For the text-containing cell, return its midpoint in [X, Y] coordinate format. 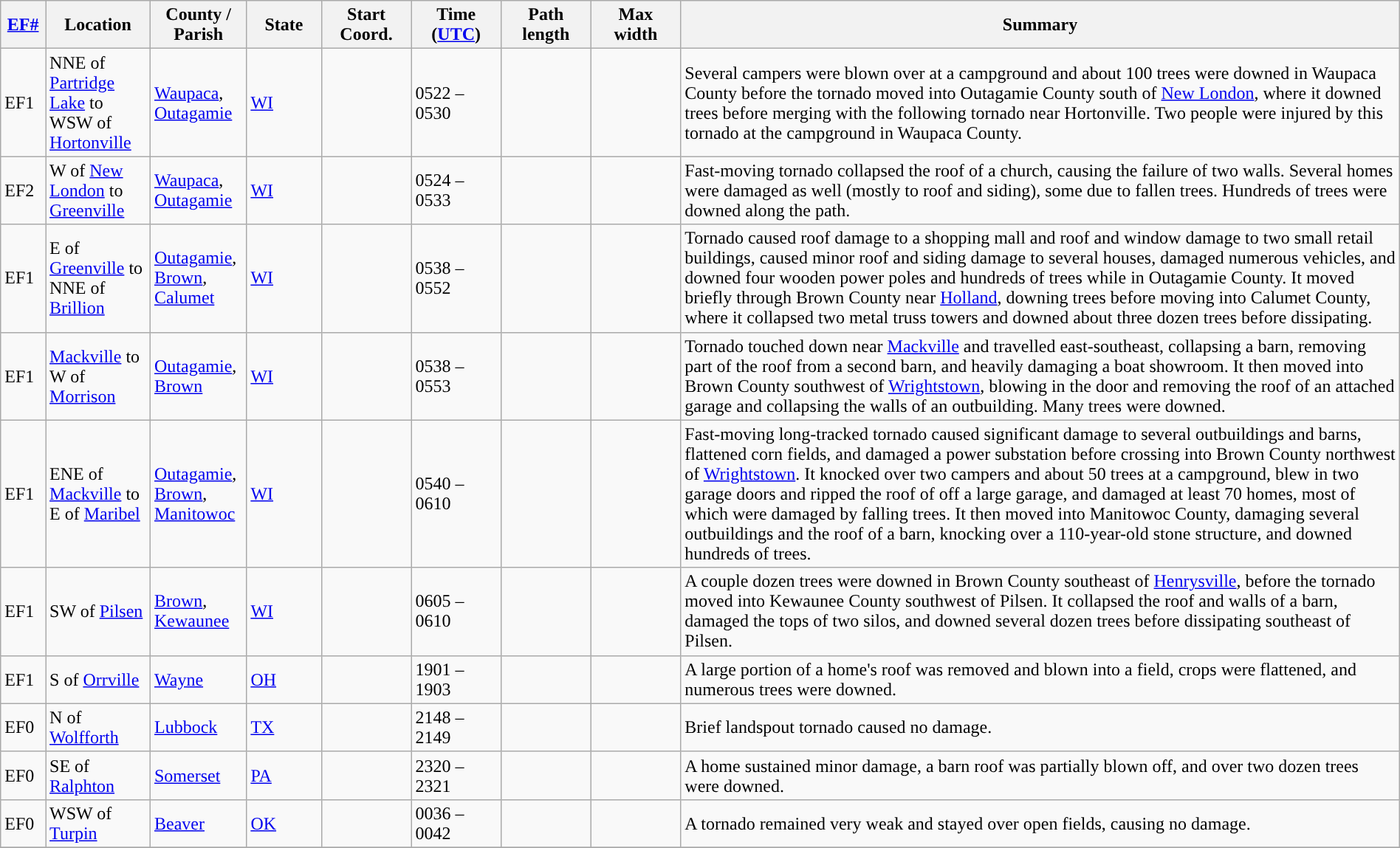
Mackville to W of Morrison [98, 376]
0540 – 0610 [456, 494]
Outagamie, Brown, Manitowoc [198, 494]
E of Greenville to NNE of Brillion [98, 278]
SE of Ralphton [98, 775]
0522 – 0530 [456, 103]
EF2 [24, 190]
0605 – 0610 [456, 611]
N of Wolfforth [98, 728]
Time (UTC) [456, 25]
Outagamie, Brown [198, 376]
1901 – 1903 [456, 679]
NNE of Partridge Lake to WSW of Hortonville [98, 103]
Brief landspout tornado caused no damage. [1040, 728]
WSW of Turpin [98, 824]
TX [284, 728]
Location [98, 25]
SW of Pilsen [98, 611]
Summary [1040, 25]
Outagamie, Brown, Calumet [198, 278]
Start Coord. [366, 25]
EF# [24, 25]
Beaver [198, 824]
A tornado remained very weak and stayed over open fields, causing no damage. [1040, 824]
ENE of Mackville to E of Maribel [98, 494]
Path length [546, 25]
Brown, Kewaunee [198, 611]
OK [284, 824]
OH [284, 679]
Wayne [198, 679]
2148 – 2149 [456, 728]
State [284, 25]
County / Parish [198, 25]
Max width [636, 25]
0036 – 0042 [456, 824]
Lubbock [198, 728]
A large portion of a home's roof was removed and blown into a field, crops were flattened, and numerous trees were downed. [1040, 679]
0524 – 0533 [456, 190]
Somerset [198, 775]
A home sustained minor damage, a barn roof was partially blown off, and over two dozen trees were downed. [1040, 775]
0538 – 0553 [456, 376]
PA [284, 775]
0538 – 0552 [456, 278]
W of New London to Greenville [98, 190]
2320 – 2321 [456, 775]
S of Orrville [98, 679]
